Scan for the cell matching the given text and deliver its (X, Y) coordinate at center. 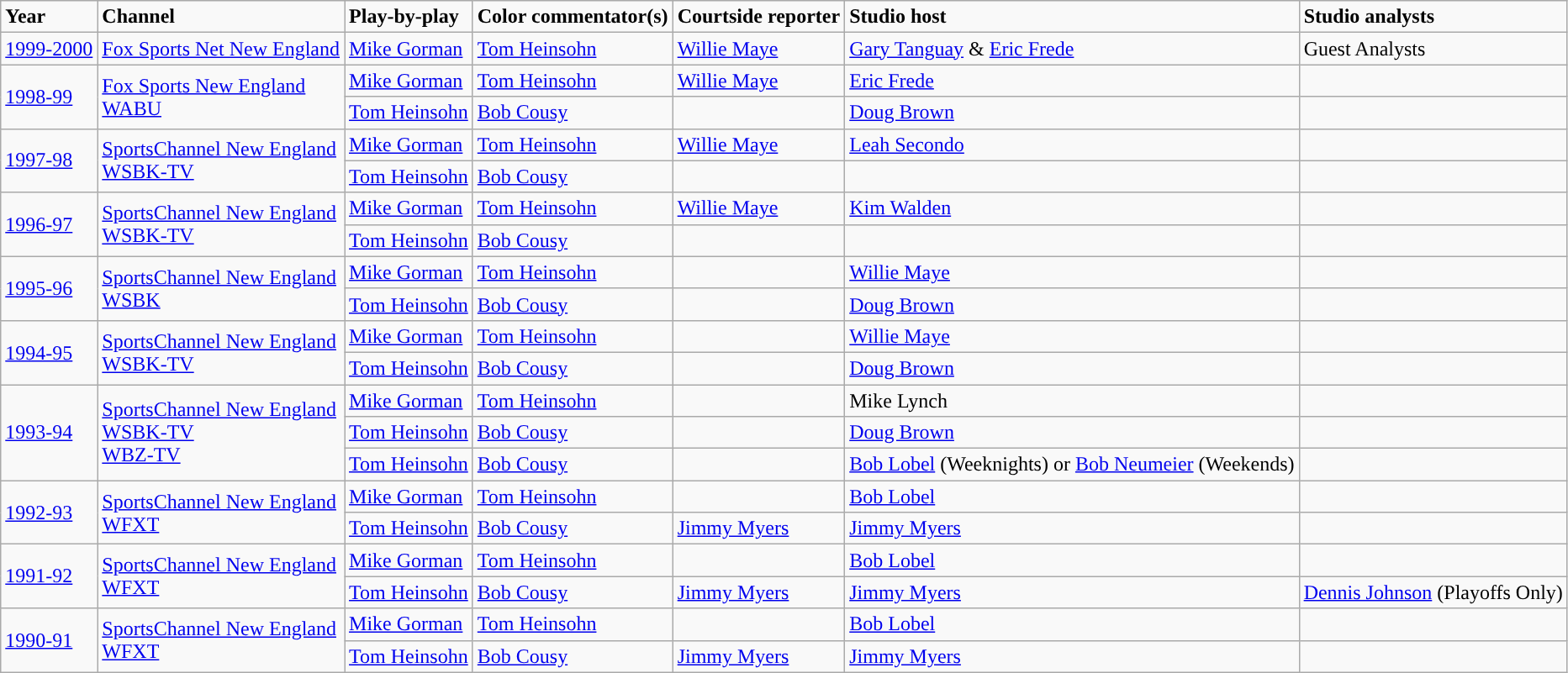
Fox Sports Net New England (221, 49)
Fox Sports New EnglandWABU (221, 97)
Play-by-play (409, 17)
1996-97 (49, 224)
1993-94 (49, 433)
Leah Secondo (1072, 145)
1992-93 (49, 513)
Studio host (1072, 17)
1994-95 (49, 352)
1999-2000 (49, 49)
Guest Analysts (1433, 49)
1997-98 (49, 160)
Courtside reporter (758, 17)
1998-99 (49, 97)
Year (49, 17)
Gary Tanguay & Eric Frede (1072, 49)
SportsChannel New EnglandWSBK (221, 288)
Eric Frede (1072, 81)
Channel (221, 17)
1995-96 (49, 288)
1990-91 (49, 640)
1991-92 (49, 576)
Color commentator(s) (573, 17)
SportsChannel New EnglandWSBK-TVWBZ-TV (221, 433)
Bob Lobel (Weeknights) or Bob Neumeier (Weekends) (1072, 465)
Studio analysts (1433, 17)
Mike Lynch (1072, 401)
Dennis Johnson (Playoffs Only) (1433, 592)
Kim Walden (1072, 208)
